For the text-containing cell, return its midpoint in [X, Y] coordinate format. 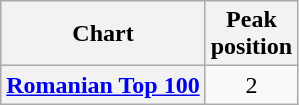
Chart [103, 34]
Romanian Top 100 [103, 85]
Peakposition [251, 34]
2 [251, 85]
